Return the (X, Y) coordinate for the center point of the cell that contains the specified text.  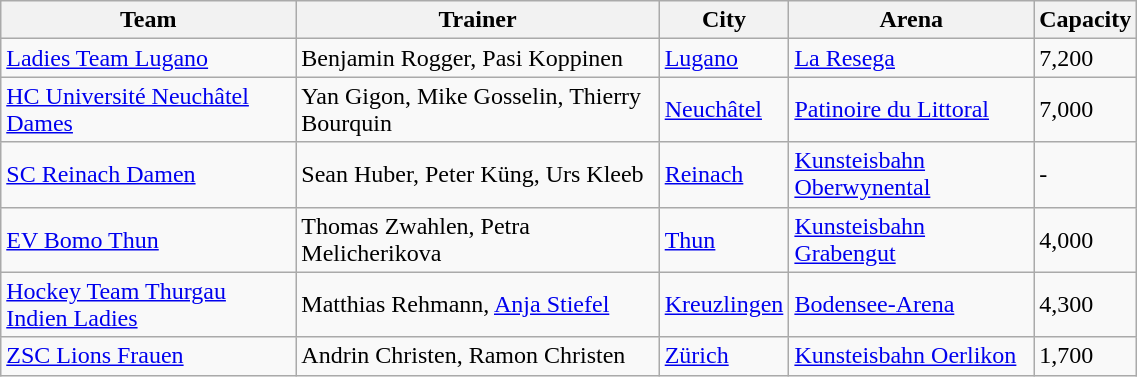
EV Bomo Thun (148, 240)
- (1086, 174)
Kunsteisbahn Grabengut (912, 240)
Thomas Zwahlen, Petra Melicherikova (478, 240)
Neuchâtel (724, 110)
Thun (724, 240)
Trainer (478, 20)
HC Université Neuchâtel Dames (148, 110)
La Resega (912, 58)
4,300 (1086, 304)
Ladies Team Lugano (148, 58)
Kunsteisbahn Oberwynental (912, 174)
Arena (912, 20)
Team (148, 20)
Patinoire du Littoral (912, 110)
Matthias Rehmann, Anja Stiefel (478, 304)
Bodensee-Arena (912, 304)
7,200 (1086, 58)
7,000 (1086, 110)
Reinach (724, 174)
Kreuzlingen (724, 304)
Zürich (724, 356)
Benjamin Rogger, Pasi Koppinen (478, 58)
Sean Huber, Peter Küng, Urs Kleeb (478, 174)
Lugano (724, 58)
Andrin Christen, Ramon Christen (478, 356)
Yan Gigon, Mike Gosselin, Thierry Bourquin (478, 110)
Kunsteisbahn Oerlikon (912, 356)
Hockey Team Thurgau Indien Ladies (148, 304)
1,700 (1086, 356)
City (724, 20)
4,000 (1086, 240)
ZSC Lions Frauen (148, 356)
SC Reinach Damen (148, 174)
Capacity (1086, 20)
